Pinpoint the cell where the given text exists, returning its [X, Y] midpoint coordinate. 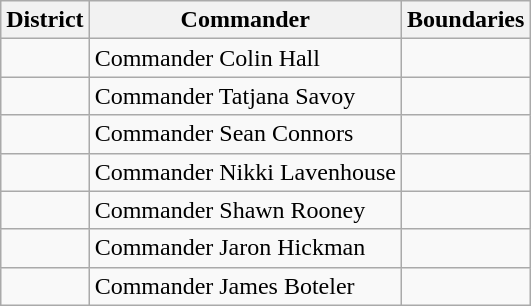
Commander Jaron Hickman [245, 248]
Commander Tatjana Savoy [245, 96]
Commander Shawn Rooney [245, 210]
Commander Nikki Lavenhouse [245, 172]
Boundaries [465, 20]
District [45, 20]
Commander James Boteler [245, 286]
Commander Sean Connors [245, 134]
Commander Colin Hall [245, 58]
Commander [245, 20]
